Find where the given text appears and provide that cell's center as (x, y) coordinate. 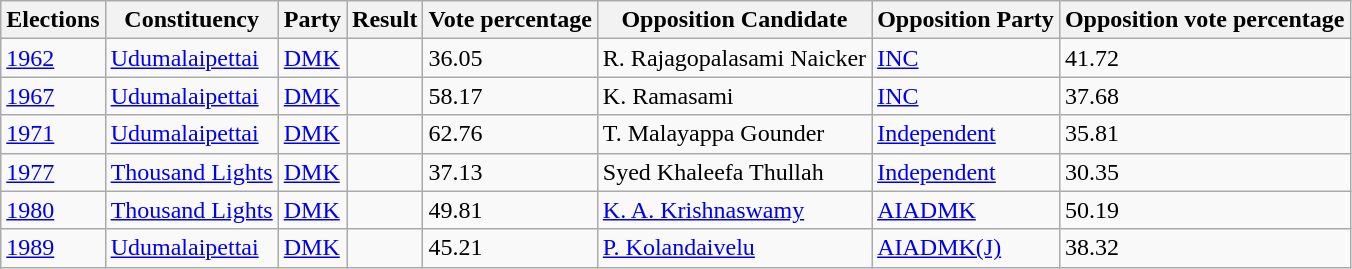
49.81 (510, 210)
Constituency (192, 20)
1977 (53, 172)
Opposition Candidate (734, 20)
50.19 (1204, 210)
Vote percentage (510, 20)
41.72 (1204, 58)
Elections (53, 20)
1962 (53, 58)
45.21 (510, 248)
30.35 (1204, 172)
37.68 (1204, 96)
K. A. Krishnaswamy (734, 210)
Result (385, 20)
Opposition Party (966, 20)
R. Rajagopalasami Naicker (734, 58)
38.32 (1204, 248)
1971 (53, 134)
AIADMK (966, 210)
58.17 (510, 96)
35.81 (1204, 134)
62.76 (510, 134)
1980 (53, 210)
P. Kolandaivelu (734, 248)
1967 (53, 96)
K. Ramasami (734, 96)
1989 (53, 248)
37.13 (510, 172)
36.05 (510, 58)
Opposition vote percentage (1204, 20)
AIADMK(J) (966, 248)
T. Malayappa Gounder (734, 134)
Party (312, 20)
Syed Khaleefa Thullah (734, 172)
